Provide the (X, Y) coordinate of the cell's center where the given text is located.  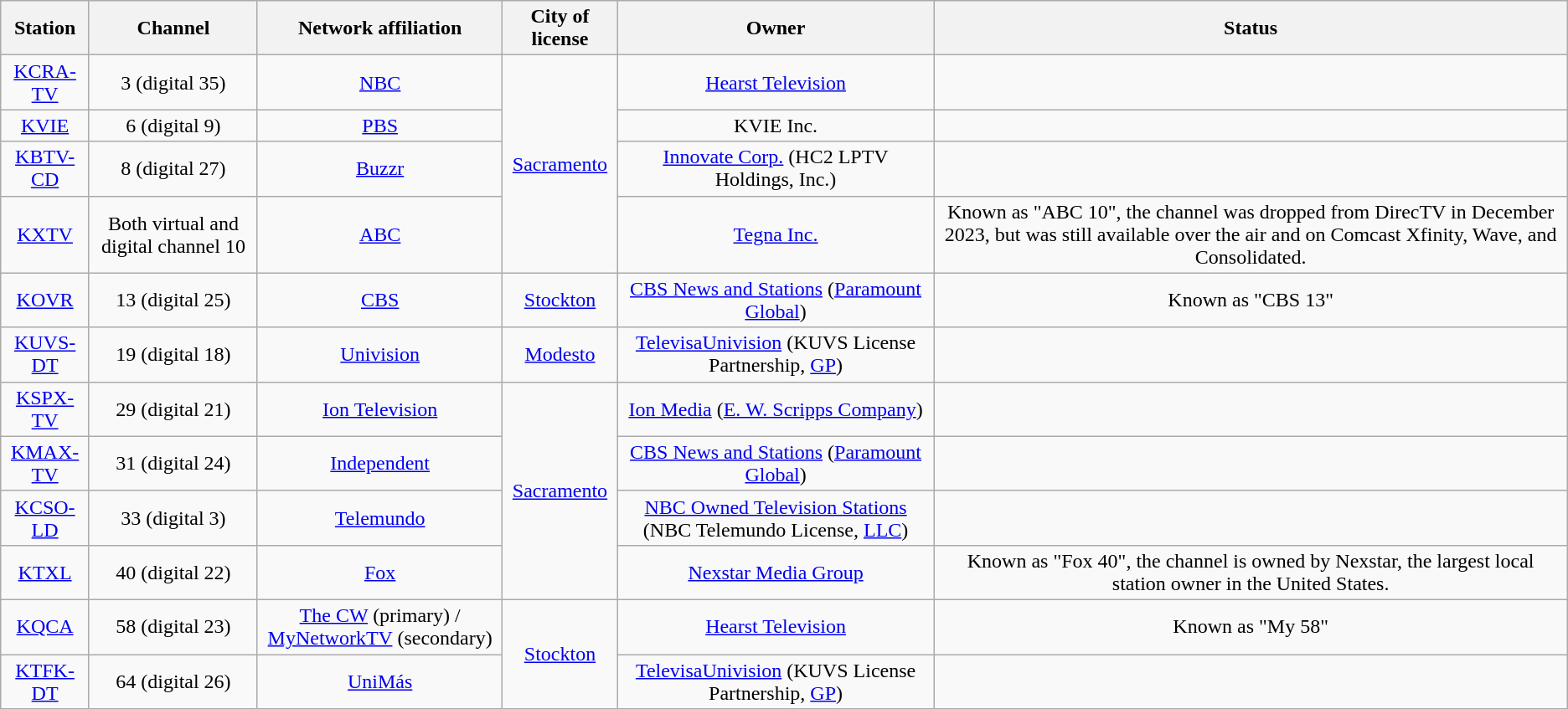
KOVR (45, 300)
PBS (379, 126)
Status (1251, 28)
Ion Media (E. W. Scripps Company) (776, 408)
40 (digital 22) (173, 573)
Known as "Fox 40", the channel is owned by Nexstar, the largest local station owner in the United States. (1251, 573)
Nexstar Media Group (776, 573)
Independent (379, 464)
NBC (379, 82)
CBS (379, 300)
58 (digital 23) (173, 626)
Telemundo (379, 517)
Station (45, 28)
City of license (560, 28)
KTFK-DT (45, 681)
Channel (173, 28)
8 (digital 27) (173, 169)
KUVS-DT (45, 355)
KXTV (45, 234)
13 (digital 25) (173, 300)
Tegna Inc. (776, 234)
KCRA-TV (45, 82)
UniMás (379, 681)
Known as "My 58" (1251, 626)
KTXL (45, 573)
Fox (379, 573)
Ion Television (379, 408)
KMAX-TV (45, 464)
KVIE (45, 126)
KCSO-LD (45, 517)
Modesto (560, 355)
6 (digital 9) (173, 126)
Owner (776, 28)
KSPX-TV (45, 408)
NBC Owned Television Stations (NBC Telemundo License, LLC) (776, 517)
KBTV-CD (45, 169)
Known as "CBS 13" (1251, 300)
KQCA (45, 626)
ABC (379, 234)
64 (digital 26) (173, 681)
Both virtual and digital channel 10 (173, 234)
Buzzr (379, 169)
3 (digital 35) (173, 82)
29 (digital 21) (173, 408)
33 (digital 3) (173, 517)
Innovate Corp. (HC2 LPTV Holdings, Inc.) (776, 169)
19 (digital 18) (173, 355)
Network affiliation (379, 28)
31 (digital 24) (173, 464)
KVIE Inc. (776, 126)
The CW (primary) / MyNetworkTV (secondary) (379, 626)
Univision (379, 355)
